Extract the (x, y) coordinate from the center of the cell holding the provided text.  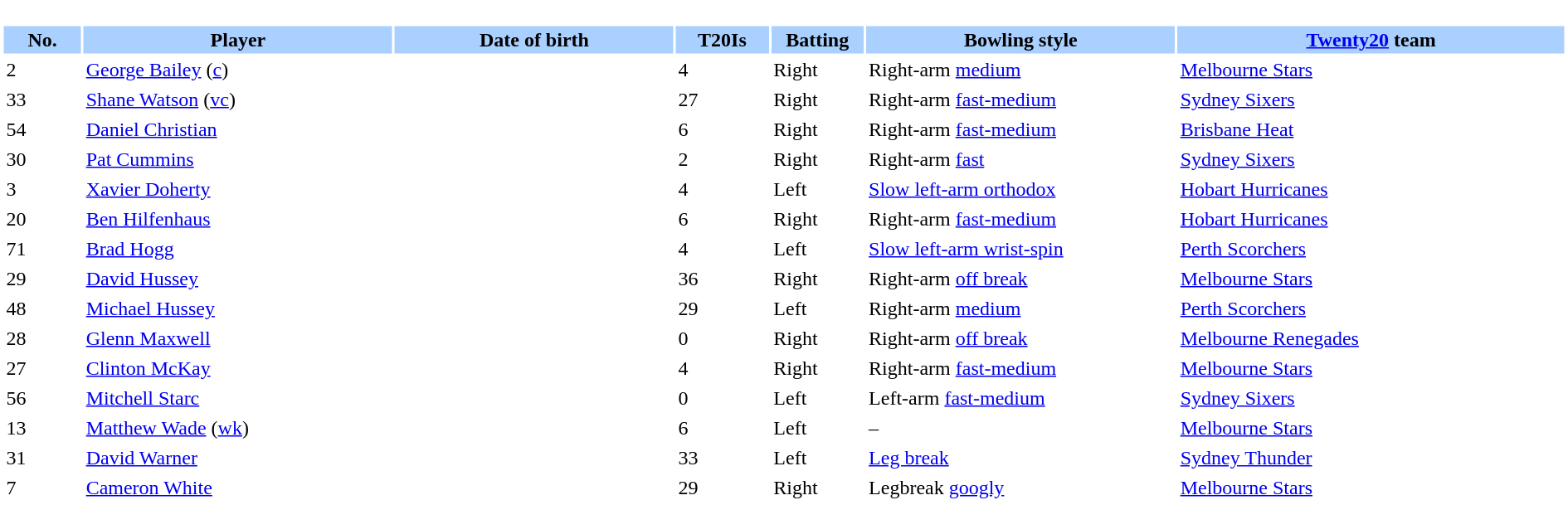
Date of birth (534, 40)
71 (41, 249)
Shane Watson (vc) (239, 100)
Leg break (1020, 458)
Matthew Wade (wk) (239, 428)
28 (41, 338)
Batting (817, 40)
Left-arm fast-medium (1020, 398)
Cameron White (239, 488)
48 (41, 308)
Brad Hogg (239, 249)
20 (41, 219)
7 (41, 488)
30 (41, 159)
Mitchell Starc (239, 398)
Clinton McKay (239, 368)
Glenn Maxwell (239, 338)
No. (41, 40)
Michael Hussey (239, 308)
3 (41, 189)
David Warner (239, 458)
David Hussey (239, 279)
Daniel Christian (239, 129)
Ben Hilfenhaus (239, 219)
Slow left-arm orthodox (1020, 189)
George Bailey (c) (239, 70)
Xavier Doherty (239, 189)
56 (41, 398)
31 (41, 458)
13 (41, 428)
T20Is (723, 40)
Brisbane Heat (1371, 129)
Right-arm fast (1020, 159)
Pat Cummins (239, 159)
Player (239, 40)
Melbourne Renegades (1371, 338)
– (1020, 428)
Slow left-arm wrist-spin (1020, 249)
Twenty20 team (1371, 40)
36 (723, 279)
Sydney Thunder (1371, 458)
54 (41, 129)
Bowling style (1020, 40)
Legbreak googly (1020, 488)
